Pinpoint the cell where the given text exists, returning its [X, Y] midpoint coordinate. 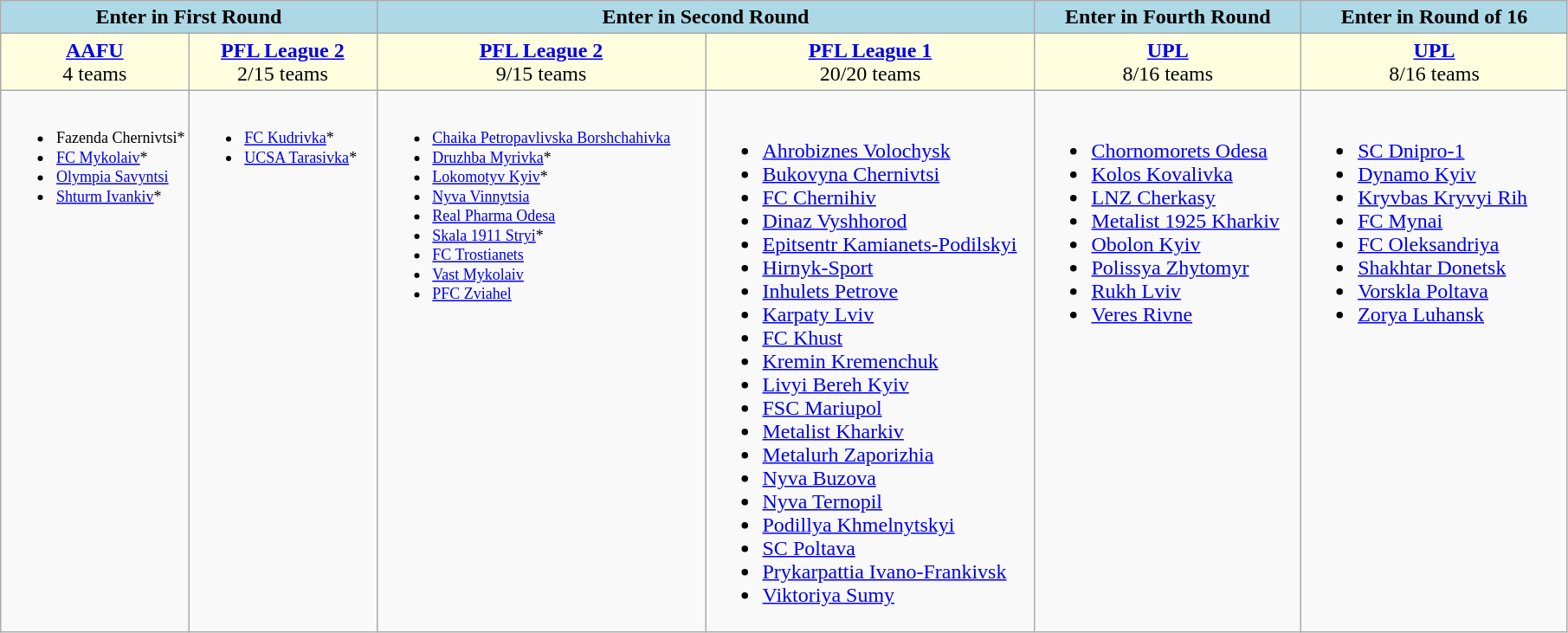
Fazenda Chernivtsi*FC Mykolaiv*Olympia SavyntsiShturm Ivankiv* [95, 361]
Enter in Second Round [706, 17]
Enter in Round of 16 [1435, 17]
Chornomorets OdesaKolos KovalivkaLNZ CherkasyMetalist 1925 KharkivObolon KyivPolissya ZhytomyrRukh LvivVeres Rivne [1168, 361]
Enter in First Round [189, 17]
AAFU4 teams [95, 62]
PFL League 29/15 teams [541, 62]
PFL League 120/20 teams [870, 62]
FC Kudrivka*UCSA Tarasivka* [282, 361]
Enter in Fourth Round [1168, 17]
SC Dnipro-1Dynamo KyivKryvbas Kryvyi RihFC MynaiFC OleksandriyaShakhtar DonetskVorskla PoltavaZorya Luhansk [1435, 361]
PFL League 22/15 teams [282, 62]
